Return the [X, Y] coordinate for the center point of the cell that contains the specified text.  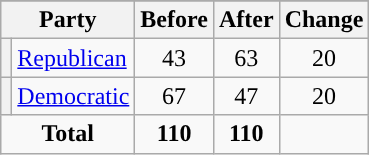
Democratic [74, 96]
67 [174, 96]
Party [68, 20]
63 [246, 58]
Before [174, 20]
Change [324, 20]
After [246, 20]
47 [246, 96]
Total [68, 134]
Republican [74, 58]
43 [174, 58]
